Identify which cell holds the provided text, then report its [X, Y] central coordinate. 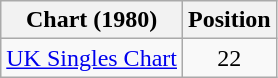
UK Singles Chart [92, 58]
22 [229, 58]
Chart (1980) [92, 20]
Position [229, 20]
